Locate the cell with the specified text and output its (X, Y) center coordinate. 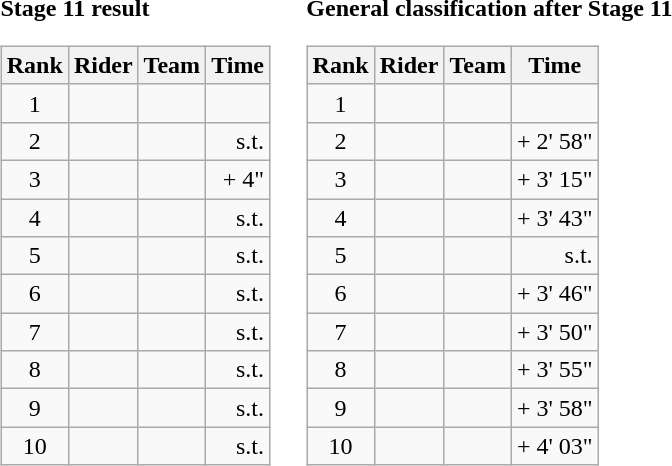
+ 3' 55" (554, 370)
+ 3' 15" (554, 179)
+ 3' 50" (554, 332)
+ 3' 46" (554, 294)
+ 2' 58" (554, 141)
+ 3' 58" (554, 408)
+ 4' 03" (554, 446)
+ 4" (238, 179)
+ 3' 43" (554, 217)
